Capture the cell that displays the provided text and extract its [x, y] central coordinate. 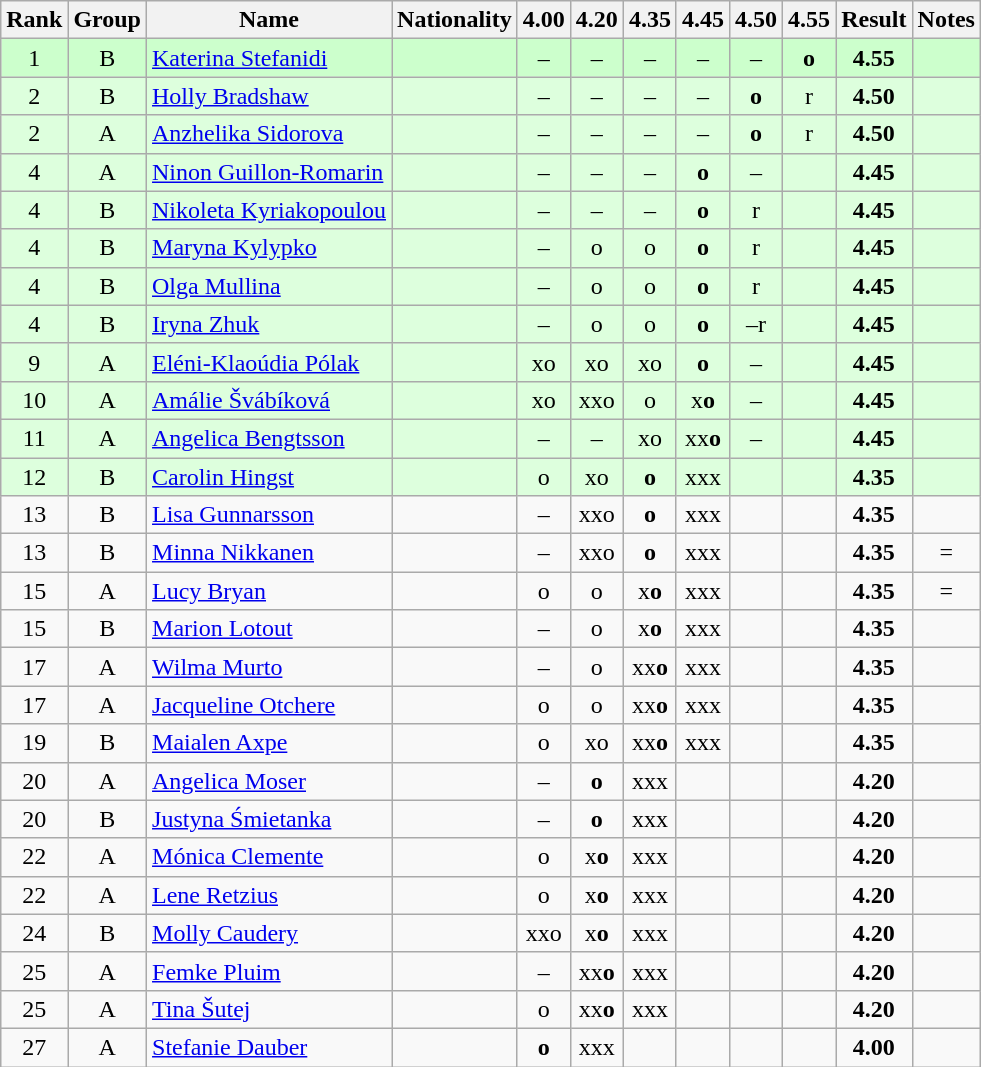
Carolin Hingst [270, 477]
Maryna Kylypko [270, 248]
Amálie Švábíková [270, 400]
Katerina Stefanidi [270, 58]
Lene Retzius [270, 895]
Wilma Murto [270, 667]
Nikoleta Kyriakopoulou [270, 210]
Mónica Clemente [270, 857]
19 [34, 743]
Molly Caudery [270, 933]
Result [874, 20]
Nationality [455, 20]
Iryna Zhuk [270, 324]
Olga Mullina [270, 286]
Notes [946, 20]
Marion Lotout [270, 629]
Lisa Gunnarsson [270, 515]
Angelica Moser [270, 781]
12 [34, 477]
Ninon Guillon-Romarin [270, 172]
Stefanie Dauber [270, 1047]
1 [34, 58]
Angelica Bengtsson [270, 438]
27 [34, 1047]
–r [756, 324]
Name [270, 20]
Eléni-Klaoúdia Pólak [270, 362]
Minna Nikkanen [270, 553]
Jacqueline Otchere [270, 705]
Lucy Bryan [270, 591]
Justyna Śmietanka [270, 819]
24 [34, 933]
Holly Bradshaw [270, 96]
10 [34, 400]
Group [108, 20]
Anzhelika Sidorova [270, 134]
Femke Pluim [270, 971]
Tina Šutej [270, 1009]
Maialen Axpe [270, 743]
11 [34, 438]
9 [34, 362]
Rank [34, 20]
